Return [x, y] of the center of cell containing provided text 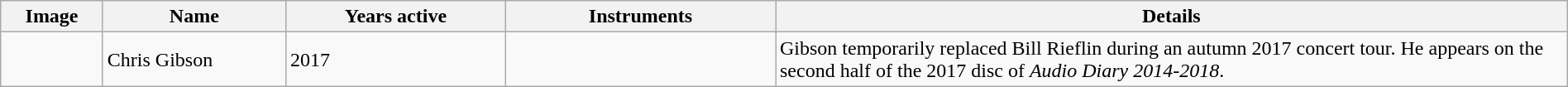
Name [194, 17]
Gibson temporarily replaced Bill Rieflin during an autumn 2017 concert tour. He appears on the second half of the 2017 disc of Audio Diary 2014-2018. [1172, 60]
Instruments [640, 17]
Years active [395, 17]
Image [52, 17]
Chris Gibson [194, 60]
Details [1172, 17]
2017 [395, 60]
